Return the [x, y] coordinate for the center point of the cell that contains the specified text.  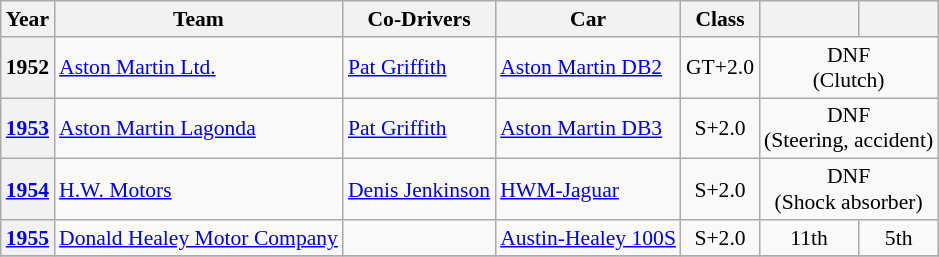
5th [898, 238]
Year [28, 19]
Car [588, 19]
Class [720, 19]
1952 [28, 68]
DNF(Clutch) [848, 68]
Aston Martin DB3 [588, 128]
Denis Jenkinson [419, 190]
1954 [28, 190]
GT+2.0 [720, 68]
Team [198, 19]
Co-Drivers [419, 19]
DNF(Steering, accident) [848, 128]
1953 [28, 128]
1955 [28, 238]
Aston Martin DB2 [588, 68]
DNF(Shock absorber) [848, 190]
Aston Martin Ltd. [198, 68]
Austin-Healey 100S [588, 238]
H.W. Motors [198, 190]
Aston Martin Lagonda [198, 128]
11th [809, 238]
Donald Healey Motor Company [198, 238]
HWM-Jaguar [588, 190]
